Capture the cell that displays the provided text and extract its (x, y) central coordinate. 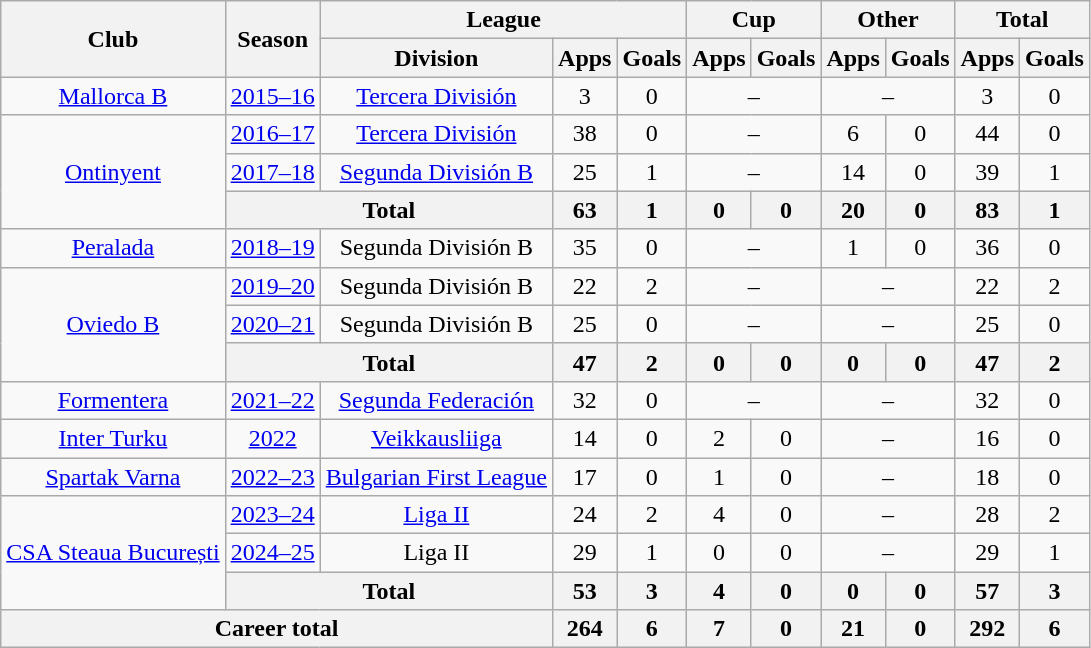
Oviedo B (113, 324)
Other (888, 20)
Inter Turku (113, 438)
2022–23 (272, 477)
20 (853, 210)
2016–17 (272, 134)
Peralada (113, 248)
21 (853, 629)
44 (987, 134)
83 (987, 210)
2021–22 (272, 400)
39 (987, 172)
Division (436, 58)
2020–21 (272, 324)
2017–18 (272, 172)
18 (987, 477)
Mallorca B (113, 96)
292 (987, 629)
Career total (277, 629)
17 (585, 477)
28 (987, 515)
CSA Steaua București (113, 553)
League (504, 20)
Season (272, 39)
2018–19 (272, 248)
Ontinyent (113, 172)
16 (987, 438)
7 (719, 629)
2022 (272, 438)
Cup (754, 20)
38 (585, 134)
Formentera (113, 400)
2015–16 (272, 96)
2024–25 (272, 553)
2019–20 (272, 286)
264 (585, 629)
2023–24 (272, 515)
Bulgarian First League (436, 477)
24 (585, 515)
63 (585, 210)
Spartak Varna (113, 477)
Segunda Federación (436, 400)
Veikkausliiga (436, 438)
57 (987, 591)
53 (585, 591)
35 (585, 248)
Club (113, 39)
36 (987, 248)
